Provide the (x, y) coordinate of the cell's center where the given text is located.  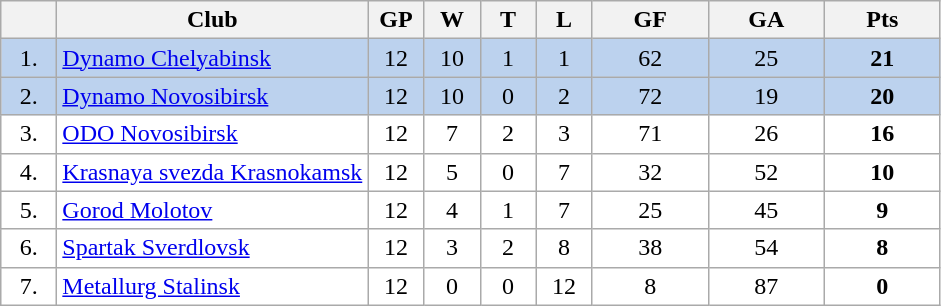
9 (882, 210)
4 (452, 210)
45 (766, 210)
Club (212, 20)
7. (29, 286)
1. (29, 58)
72 (650, 96)
T (508, 20)
16 (882, 134)
L (564, 20)
Pts (882, 20)
52 (766, 172)
Dynamo Novosibirsk (212, 96)
38 (650, 248)
2. (29, 96)
Gorod Molotov (212, 210)
87 (766, 286)
Metallurg Stalinsk (212, 286)
GA (766, 20)
32 (650, 172)
54 (766, 248)
GP (396, 20)
ODO Novosibirsk (212, 134)
71 (650, 134)
62 (650, 58)
20 (882, 96)
W (452, 20)
3. (29, 134)
26 (766, 134)
Krasnaya svezda Krasnokamsk (212, 172)
5 (452, 172)
4. (29, 172)
Spartak Sverdlovsk (212, 248)
6. (29, 248)
Dynamo Chelyabinsk (212, 58)
5. (29, 210)
GF (650, 20)
19 (766, 96)
21 (882, 58)
